Search for the cell housing the specified text and yield its (x, y) center coordinate. 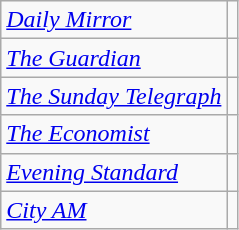
Daily Mirror (114, 20)
Evening Standard (114, 172)
City AM (114, 210)
The Sunday Telegraph (114, 96)
The Economist (114, 134)
The Guardian (114, 58)
